Capture the cell that displays the provided text and extract its [x, y] central coordinate. 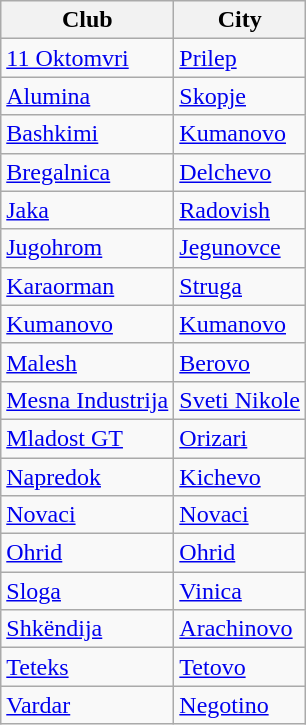
Karaorman [88, 286]
Napredok [88, 477]
Bregalnica [88, 172]
Negotino [240, 705]
Teteks [88, 667]
Vinica [240, 591]
Club [88, 20]
Delchevo [240, 172]
Arachinovo [240, 629]
Jugohrom [88, 248]
Sveti Nikole [240, 400]
Malesh [88, 362]
Vardar [88, 705]
Berovo [240, 362]
City [240, 20]
Prilep [240, 58]
Radovish [240, 210]
11 Oktomvri [88, 58]
Orizari [240, 438]
Mesna Industrija [88, 400]
Skopje [240, 96]
Jegunovce [240, 248]
Struga [240, 286]
Mladost GT [88, 438]
Tetovo [240, 667]
Sloga [88, 591]
Bashkimi [88, 134]
Shkëndija [88, 629]
Alumina [88, 96]
Kichevo [240, 477]
Jaka [88, 210]
